Locate the cell with the specified text and output its [X, Y] center coordinate. 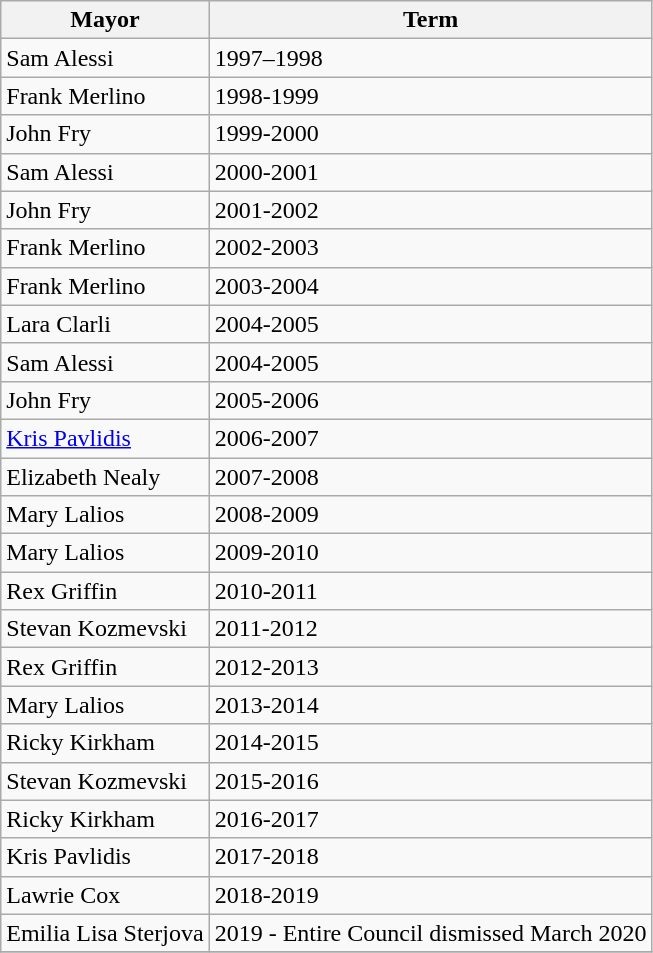
1998-1999 [430, 96]
2005-2006 [430, 400]
Mayor [105, 20]
2015-2016 [430, 781]
2001-2002 [430, 210]
Term [430, 20]
2002-2003 [430, 248]
2013-2014 [430, 705]
Elizabeth Nealy [105, 477]
2007-2008 [430, 477]
2003-2004 [430, 286]
Lara Clarli [105, 324]
1997–1998 [430, 58]
2010-2011 [430, 591]
Emilia Lisa Sterjova [105, 933]
2008-2009 [430, 515]
2012-2013 [430, 667]
2011-2012 [430, 629]
2014-2015 [430, 743]
2006-2007 [430, 438]
Lawrie Cox [105, 895]
1999-2000 [430, 134]
2000-2001 [430, 172]
2016-2017 [430, 819]
2017-2018 [430, 857]
2009-2010 [430, 553]
2018-2019 [430, 895]
2019 - Entire Council dismissed March 2020 [430, 933]
